Scan for the cell matching the given text and deliver its [x, y] coordinate at center. 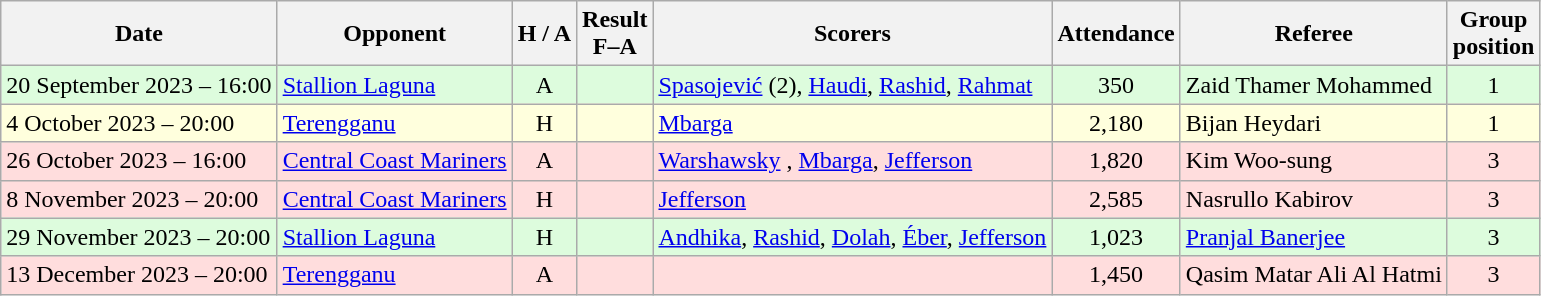
Pranjal Banerjee [1314, 237]
1,450 [1116, 275]
Zaid Thamer Mohammed [1314, 85]
8 November 2023 – 20:00 [139, 199]
Mbarga [852, 123]
Opponent [394, 34]
4 October 2023 – 20:00 [139, 123]
Spasojević (2), Haudi, Rashid, Rahmat [852, 85]
Attendance [1116, 34]
Referee [1314, 34]
26 October 2023 – 16:00 [139, 161]
350 [1116, 85]
13 December 2023 – 20:00 [139, 275]
2,585 [1116, 199]
Bijan Heydari [1314, 123]
1,820 [1116, 161]
Date [139, 34]
20 September 2023 – 16:00 [139, 85]
Andhika, Rashid, Dolah, Éber, Jefferson [852, 237]
Nasrullo Kabirov [1314, 199]
Groupposition [1493, 34]
Warshawsky , Mbarga, Jefferson [852, 161]
2,180 [1116, 123]
Jefferson [852, 199]
ResultF–A [615, 34]
Scorers [852, 34]
Qasim Matar Ali Al Hatmi [1314, 275]
29 November 2023 – 20:00 [139, 237]
1,023 [1116, 237]
H / A [544, 34]
Kim Woo-sung [1314, 161]
